Extract the [x, y] coordinate from the center of the cell holding the provided text.  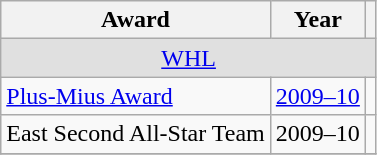
Award [136, 20]
Plus-Mius Award [136, 96]
East Second All-Star Team [136, 134]
Year [318, 20]
WHL [189, 58]
